Extract the [X, Y] coordinate from the center of the cell holding the provided text.  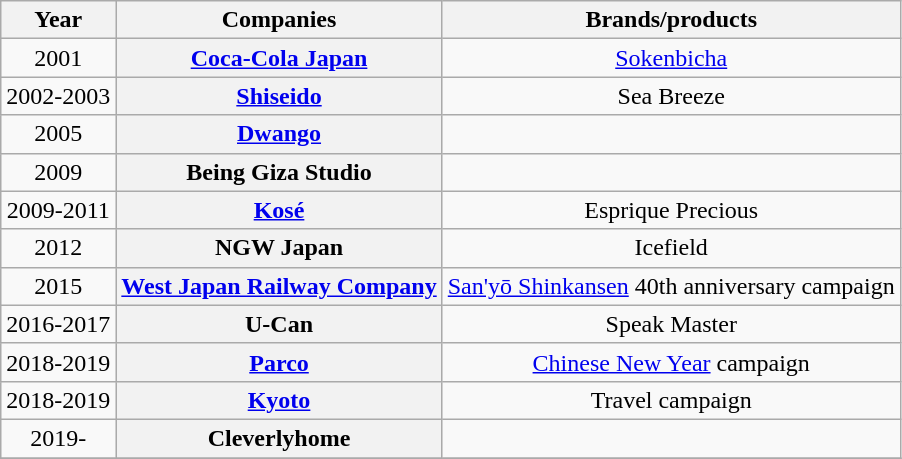
NGW Japan [279, 248]
2015 [58, 286]
Companies [279, 20]
2009 [58, 172]
Sokenbicha [671, 58]
Kyoto [279, 400]
Year [58, 20]
Chinese New Year campaign [671, 362]
Esprique Precious [671, 210]
Cleverlyhome [279, 438]
Icefield [671, 248]
Sea Breeze [671, 96]
Shiseido [279, 96]
2016-2017 [58, 324]
U-Can [279, 324]
Being Giza Studio [279, 172]
West Japan Railway Company [279, 286]
2005 [58, 134]
2001 [58, 58]
2002-2003 [58, 96]
Travel campaign [671, 400]
Parco [279, 362]
San'yō Shinkansen 40th anniversary campaign [671, 286]
2012 [58, 248]
Brands/products [671, 20]
Kosé [279, 210]
Dwango [279, 134]
2019- [58, 438]
2009-2011 [58, 210]
Coca-Cola Japan [279, 58]
Speak Master [671, 324]
